From the cell containing the given text, extract its center point as [X, Y] coordinate. 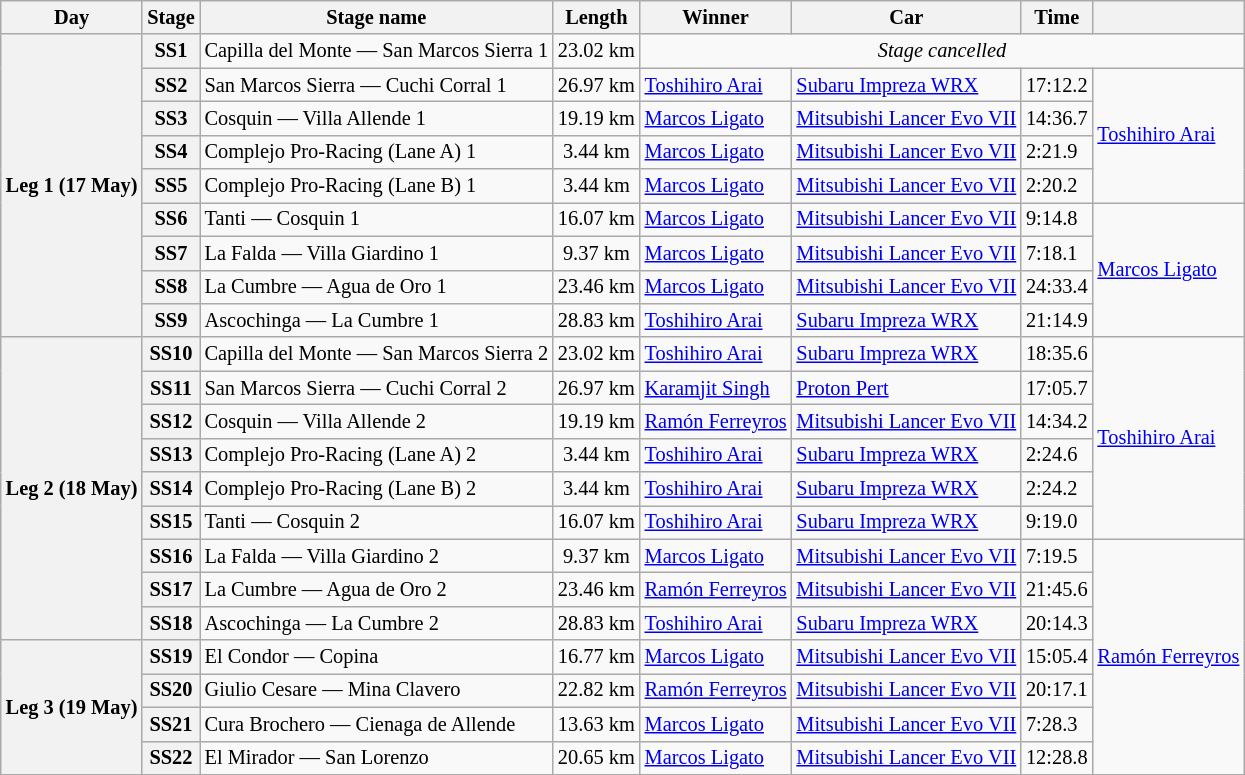
20:17.1 [1056, 690]
Capilla del Monte — San Marcos Sierra 1 [376, 51]
SS18 [170, 623]
Complejo Pro-Racing (Lane A) 1 [376, 152]
Stage [170, 17]
SS8 [170, 287]
SS20 [170, 690]
SS7 [170, 253]
SS3 [170, 118]
SS4 [170, 152]
7:18.1 [1056, 253]
22.82 km [596, 690]
SS5 [170, 186]
La Falda — Villa Giardino 2 [376, 556]
21:14.9 [1056, 320]
SS11 [170, 388]
La Falda — Villa Giardino 1 [376, 253]
Cosquin — Villa Allende 1 [376, 118]
Ascochinga — La Cumbre 2 [376, 623]
SS16 [170, 556]
Complejo Pro-Racing (Lane A) 2 [376, 455]
2:21.9 [1056, 152]
Karamjit Singh [716, 388]
13.63 km [596, 724]
Leg 2 (18 May) [72, 488]
Complejo Pro-Racing (Lane B) 1 [376, 186]
Cura Brochero — Cienaga de Allende [376, 724]
San Marcos Sierra — Cuchi Corral 1 [376, 85]
El Mirador — San Lorenzo [376, 758]
San Marcos Sierra — Cuchi Corral 2 [376, 388]
El Condor — Copina [376, 657]
24:33.4 [1056, 287]
14:34.2 [1056, 421]
Ascochinga — La Cumbre 1 [376, 320]
Tanti — Cosquin 2 [376, 522]
9:14.8 [1056, 219]
Length [596, 17]
La Cumbre — Agua de Oro 1 [376, 287]
SS10 [170, 354]
2:20.2 [1056, 186]
Proton Pert [906, 388]
15:05.4 [1056, 657]
SS22 [170, 758]
SS6 [170, 219]
17:05.7 [1056, 388]
Car [906, 17]
SS13 [170, 455]
SS14 [170, 489]
2:24.6 [1056, 455]
7:28.3 [1056, 724]
Cosquin — Villa Allende 2 [376, 421]
Winner [716, 17]
SS17 [170, 589]
Tanti — Cosquin 1 [376, 219]
Capilla del Monte — San Marcos Sierra 2 [376, 354]
Giulio Cesare — Mina Clavero [376, 690]
17:12.2 [1056, 85]
SS21 [170, 724]
SS9 [170, 320]
SS2 [170, 85]
21:45.6 [1056, 589]
20:14.3 [1056, 623]
20.65 km [596, 758]
SS19 [170, 657]
2:24.2 [1056, 489]
Complejo Pro-Racing (Lane B) 2 [376, 489]
Stage cancelled [942, 51]
SS1 [170, 51]
Time [1056, 17]
La Cumbre — Agua de Oro 2 [376, 589]
16.77 km [596, 657]
Stage name [376, 17]
Leg 3 (19 May) [72, 708]
SS12 [170, 421]
Leg 1 (17 May) [72, 186]
7:19.5 [1056, 556]
18:35.6 [1056, 354]
9:19.0 [1056, 522]
SS15 [170, 522]
Day [72, 17]
14:36.7 [1056, 118]
12:28.8 [1056, 758]
